Output the [X, Y] coordinate of the center of the cell containing the given text.  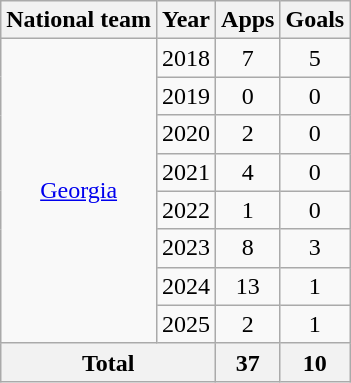
2025 [186, 324]
10 [315, 362]
2019 [186, 96]
3 [315, 248]
2023 [186, 248]
National team [79, 20]
Goals [315, 20]
2018 [186, 58]
2021 [186, 172]
37 [248, 362]
2020 [186, 134]
Apps [248, 20]
Total [108, 362]
2022 [186, 210]
8 [248, 248]
Year [186, 20]
4 [248, 172]
7 [248, 58]
13 [248, 286]
Georgia [79, 191]
2024 [186, 286]
5 [315, 58]
